Pinpoint the cell where the given text exists, returning its [X, Y] midpoint coordinate. 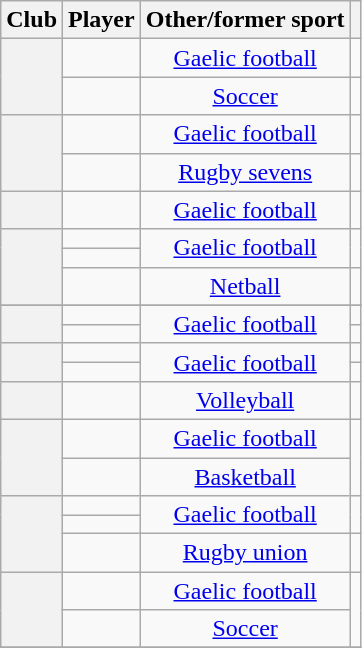
Basketball [245, 477]
Rugby sevens [245, 172]
Netball [245, 286]
Other/former sport [245, 20]
Volleyball [245, 400]
Player [102, 20]
Club [32, 20]
Rugby union [245, 553]
